Output the [x, y] coordinate of the center of the cell containing the given text.  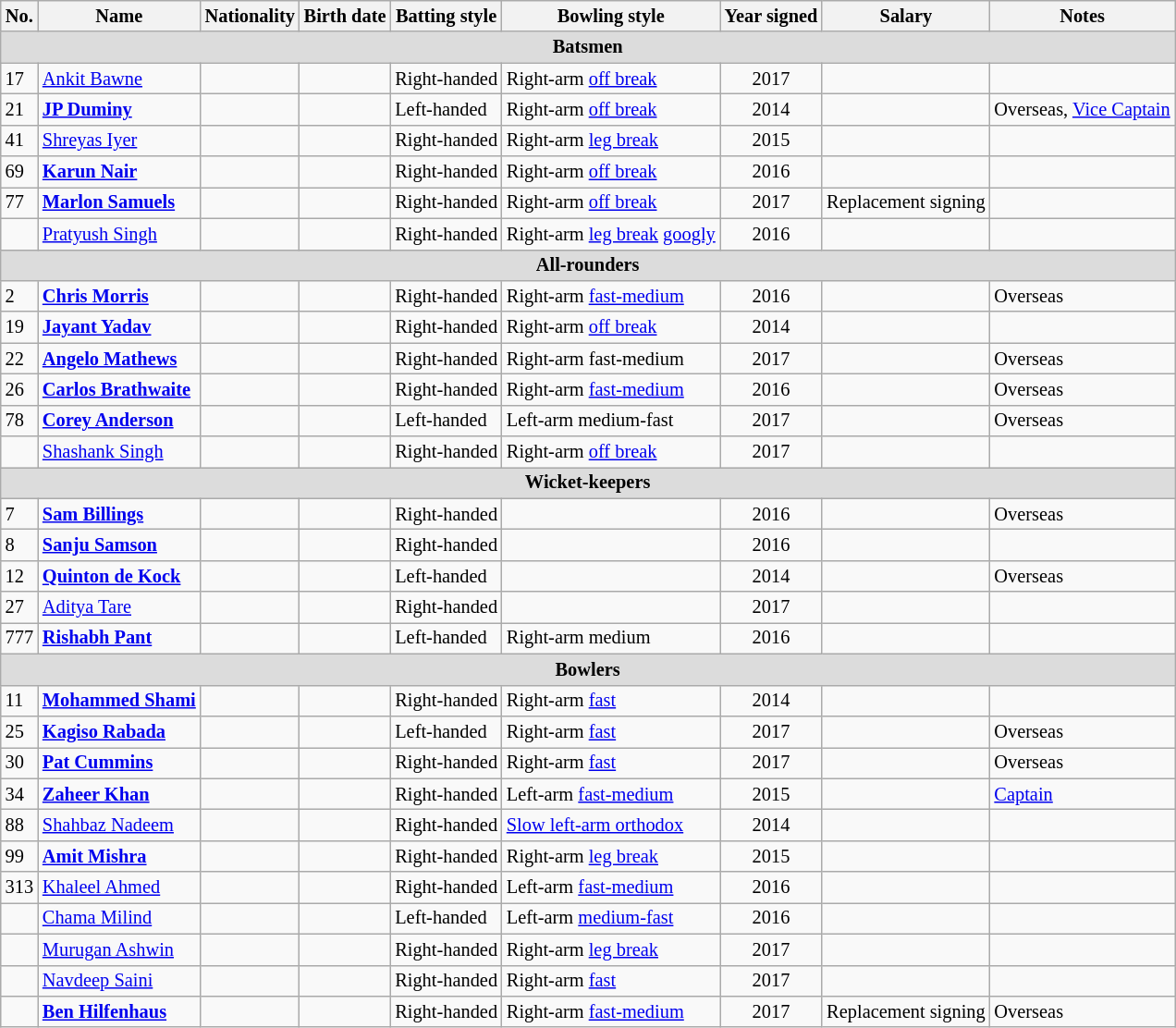
Pat Cummins [119, 763]
Quinton de Kock [119, 576]
8 [19, 545]
77 [19, 202]
Zaheer Khan [119, 794]
99 [19, 856]
Amit Mishra [119, 856]
Angelo Mathews [119, 359]
2 [19, 296]
Shahbaz Nadeem [119, 825]
11 [19, 701]
41 [19, 141]
22 [19, 359]
34 [19, 794]
30 [19, 763]
JP Duminy [119, 109]
21 [19, 109]
Corey Anderson [119, 421]
Pratyush Singh [119, 234]
777 [19, 638]
No. [19, 16]
88 [19, 825]
313 [19, 887]
Ankit Bawne [119, 79]
69 [19, 172]
78 [19, 421]
Bowlers [588, 669]
Chris Morris [119, 296]
Carlos Brathwaite [119, 389]
Notes [1083, 16]
17 [19, 79]
25 [19, 731]
Right-arm leg break googly [611, 234]
Rishabh Pant [119, 638]
Bowling style [611, 16]
27 [19, 607]
Sanju Samson [119, 545]
Name [119, 16]
Salary [906, 16]
Ben Hilfenhaus [119, 1011]
Khaleel Ahmed [119, 887]
Captain [1083, 794]
Shreyas Iyer [119, 141]
Shashank Singh [119, 452]
Chama Milind [119, 918]
Year signed [771, 16]
12 [19, 576]
Right-arm medium [611, 638]
Batting style [446, 16]
Batsmen [588, 47]
Murugan Ashwin [119, 949]
All-rounders [588, 265]
19 [19, 327]
Navdeep Saini [119, 981]
Marlon Samuels [119, 202]
Jayant Yadav [119, 327]
Aditya Tare [119, 607]
26 [19, 389]
Kagiso Rabada [119, 731]
Overseas, Vice Captain [1083, 109]
Slow left-arm orthodox [611, 825]
Birth date [346, 16]
Wicket-keepers [588, 483]
Nationality [250, 16]
Karun Nair [119, 172]
Sam Billings [119, 514]
Mohammed Shami [119, 701]
7 [19, 514]
